Scan for the cell matching the given text and deliver its (x, y) coordinate at center. 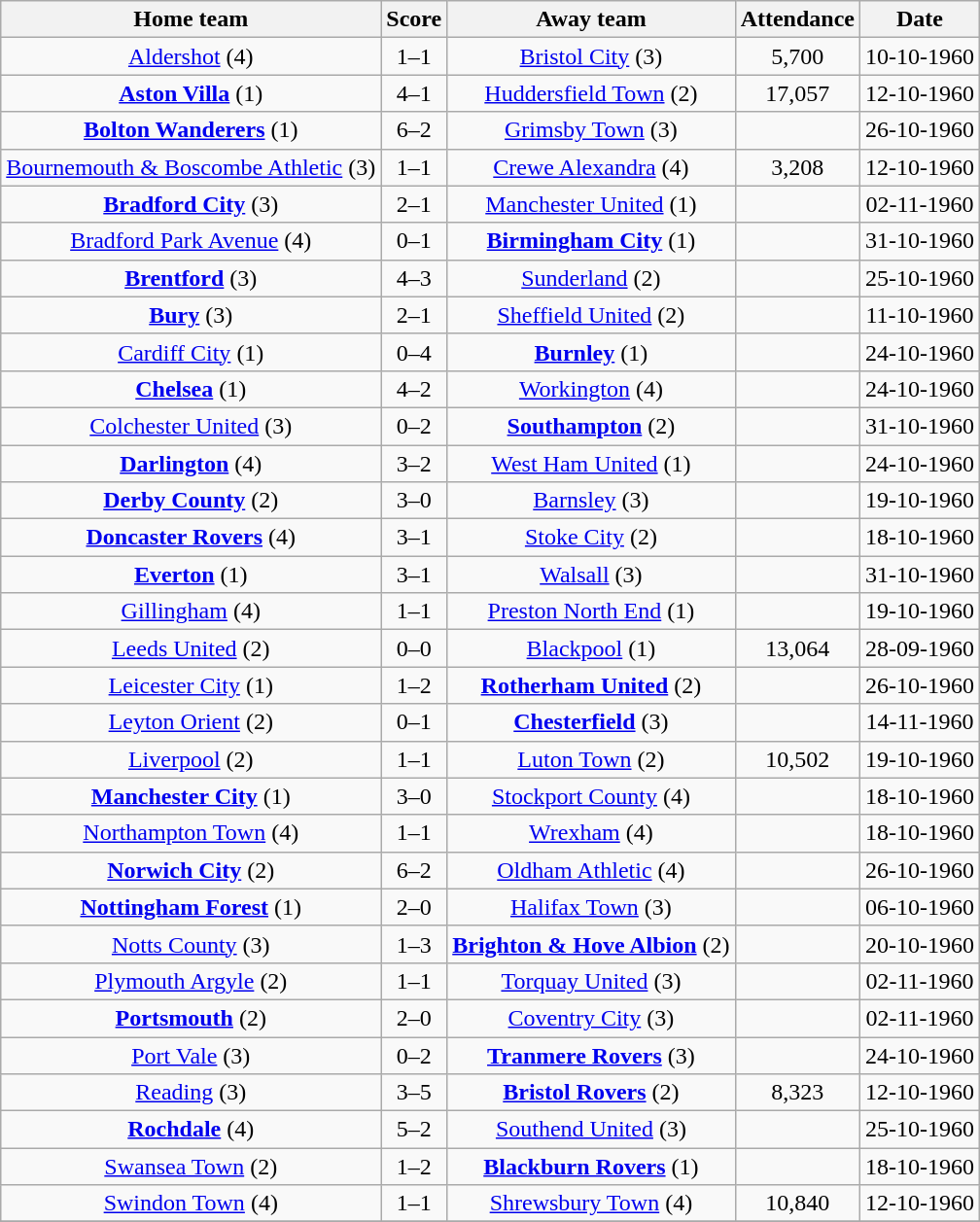
Liverpool (2) (191, 759)
Torquay United (3) (591, 981)
Leicester City (1) (191, 685)
Swindon Town (4) (191, 1204)
Bury (3) (191, 315)
Bradford City (3) (191, 204)
5–2 (414, 1130)
Burnley (1) (591, 352)
Reading (3) (191, 1093)
Notts County (3) (191, 944)
8,323 (797, 1093)
Brentford (3) (191, 278)
Bristol Rovers (2) (591, 1093)
Coventry City (3) (591, 1018)
Swansea Town (2) (191, 1167)
Plymouth Argyle (2) (191, 981)
4–1 (414, 93)
Norwich City (2) (191, 870)
Northampton Town (4) (191, 833)
3,208 (797, 167)
Luton Town (2) (591, 759)
14-11-1960 (920, 722)
Leyton Orient (2) (191, 722)
Chelsea (1) (191, 389)
5,700 (797, 56)
Bournemouth & Boscombe Athletic (3) (191, 167)
Huddersfield Town (2) (591, 93)
Halifax Town (3) (591, 907)
Gillingham (4) (191, 611)
Doncaster Rovers (4) (191, 538)
Southend United (3) (591, 1130)
20-10-1960 (920, 944)
11-10-1960 (920, 315)
Port Vale (3) (191, 1055)
Bradford Park Avenue (4) (191, 241)
Attendance (797, 19)
3–5 (414, 1093)
13,064 (797, 648)
Bolton Wanderers (1) (191, 130)
Rochdale (4) (191, 1130)
0–4 (414, 352)
Stockport County (4) (591, 796)
Tranmere Rovers (3) (591, 1055)
Oldham Athletic (4) (591, 870)
17,057 (797, 93)
Barnsley (3) (591, 501)
Birmingham City (1) (591, 241)
Preston North End (1) (591, 611)
1–3 (414, 944)
Brighton & Hove Albion (2) (591, 944)
Manchester City (1) (191, 796)
Derby County (2) (191, 501)
Workington (4) (591, 389)
3–2 (414, 464)
Leeds United (2) (191, 648)
Away team (591, 19)
0–0 (414, 648)
Sheffield United (2) (591, 315)
Portsmouth (2) (191, 1018)
Bristol City (3) (591, 56)
Rotherham United (2) (591, 685)
Score (414, 19)
Walsall (3) (591, 575)
Wrexham (4) (591, 833)
Colchester United (3) (191, 426)
Date (920, 19)
Stoke City (2) (591, 538)
10,502 (797, 759)
Sunderland (2) (591, 278)
10,840 (797, 1204)
06-10-1960 (920, 907)
Blackburn Rovers (1) (591, 1167)
Everton (1) (191, 575)
West Ham United (1) (591, 464)
Home team (191, 19)
Darlington (4) (191, 464)
4–2 (414, 389)
Southampton (2) (591, 426)
Manchester United (1) (591, 204)
Aston Villa (1) (191, 93)
Grimsby Town (3) (591, 130)
Shrewsbury Town (4) (591, 1204)
4–3 (414, 278)
28-09-1960 (920, 648)
10-10-1960 (920, 56)
Cardiff City (1) (191, 352)
Aldershot (4) (191, 56)
Nottingham Forest (1) (191, 907)
Blackpool (1) (591, 648)
Chesterfield (3) (591, 722)
Crewe Alexandra (4) (591, 167)
